Output the (X, Y) coordinate of the center of the cell containing the given text.  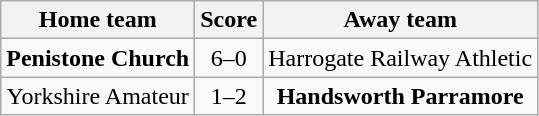
Away team (400, 20)
Harrogate Railway Athletic (400, 58)
Handsworth Parramore (400, 96)
Home team (98, 20)
1–2 (229, 96)
Score (229, 20)
Penistone Church (98, 58)
6–0 (229, 58)
Yorkshire Amateur (98, 96)
